Extract the (X, Y) coordinate from the center of the cell holding the provided text.  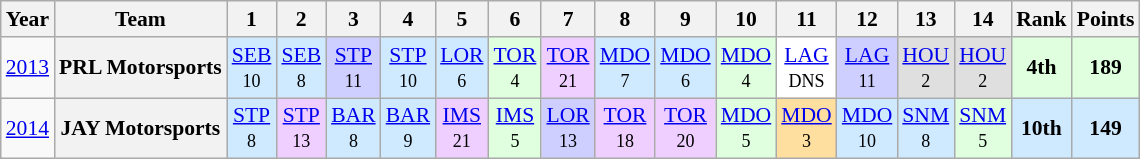
STP10 (408, 68)
11 (806, 19)
TOR18 (626, 128)
TOR20 (686, 128)
9 (686, 19)
1 (252, 19)
2 (301, 19)
MDO10 (868, 128)
4 (408, 19)
JAY Motorsports (140, 128)
SEB8 (301, 68)
TOR4 (514, 68)
5 (462, 19)
LOR6 (462, 68)
STP11 (354, 68)
LOR13 (568, 128)
13 (926, 19)
Points (1106, 19)
BAR8 (354, 128)
12 (868, 19)
Team (140, 19)
MDO5 (746, 128)
8 (626, 19)
PRL Motorsports (140, 68)
IMS5 (514, 128)
SNM8 (926, 128)
SNM5 (982, 128)
10 (746, 19)
3 (354, 19)
4th (1042, 68)
149 (1106, 128)
2013 (28, 68)
MDO4 (746, 68)
IMS21 (462, 128)
STP8 (252, 128)
TOR21 (568, 68)
7 (568, 19)
14 (982, 19)
MDO6 (686, 68)
LAGDNS (806, 68)
6 (514, 19)
BAR9 (408, 128)
STP13 (301, 128)
MDO7 (626, 68)
189 (1106, 68)
10th (1042, 128)
Year (28, 19)
SEB10 (252, 68)
2014 (28, 128)
LAG11 (868, 68)
Rank (1042, 19)
MDO3 (806, 128)
